Determine the [X, Y] coordinate at the center of the cell enclosing the given text.  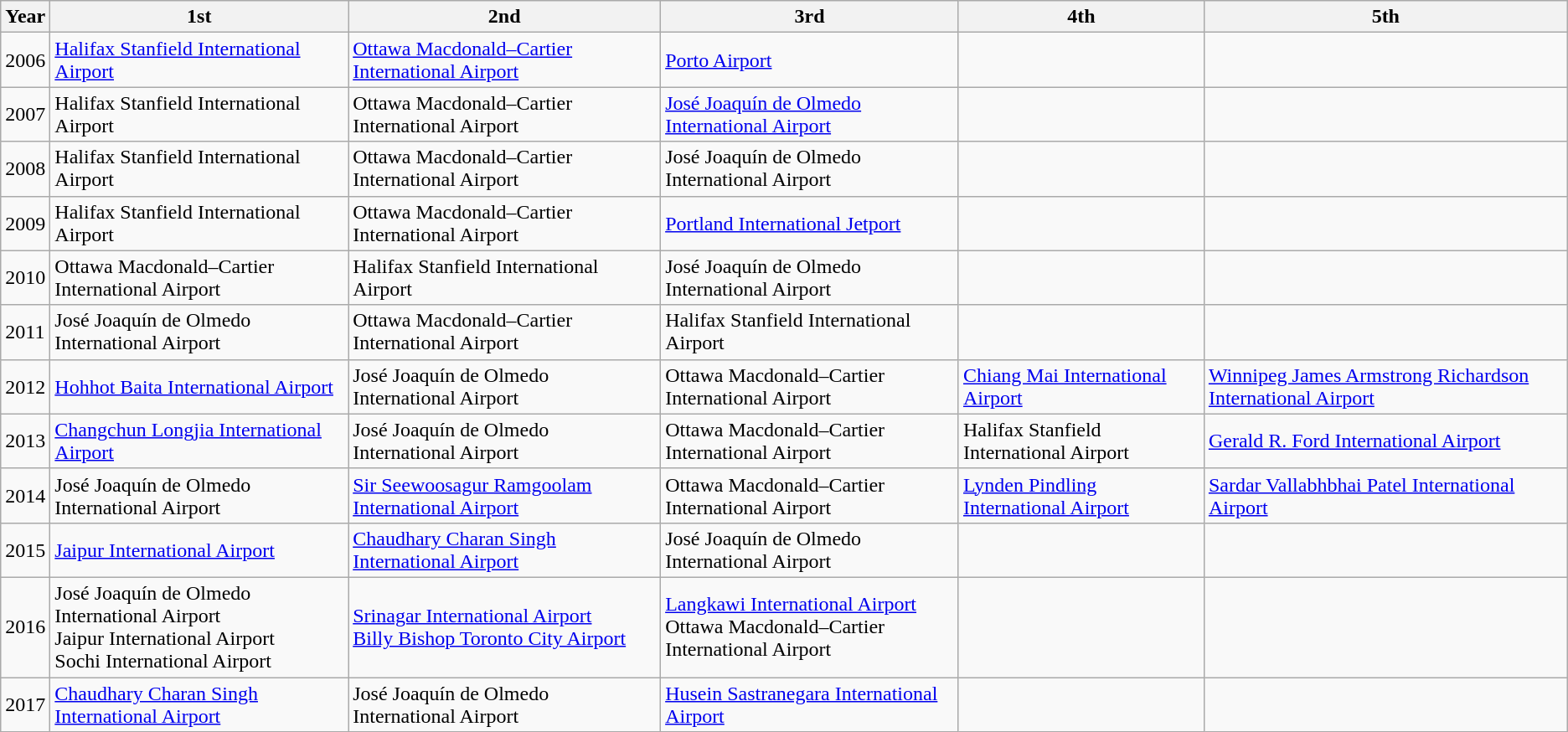
2008 [25, 169]
Lynden Pindling International Airport [1081, 496]
2007 [25, 114]
Husein Sastranegara International Airport [810, 704]
2012 [25, 387]
Changchun Longjia International Airport [199, 441]
2017 [25, 704]
2015 [25, 549]
Winnipeg James Armstrong Richardson International Airport [1385, 387]
Sardar Vallabhbhai Patel International Airport [1385, 496]
3rd [810, 17]
2010 [25, 278]
Portland International Jetport [810, 223]
Chiang Mai International Airport [1081, 387]
4th [1081, 17]
2nd [504, 17]
5th [1385, 17]
Gerald R. Ford International Airport [1385, 441]
2014 [25, 496]
Sir Seewoosagur Ramgoolam International Airport [504, 496]
Jaipur International Airport [199, 549]
2006 [25, 60]
Hohhot Baita International Airport [199, 387]
José Joaquín de Olmedo International Airport Jaipur International Airport Sochi International Airport [199, 626]
2011 [25, 332]
2009 [25, 223]
2013 [25, 441]
1st [199, 17]
Year [25, 17]
2016 [25, 626]
Langkawi International Airport Ottawa Macdonald–Cartier International Airport [810, 626]
Porto Airport [810, 60]
Srinagar International Airport Billy Bishop Toronto City Airport [504, 626]
